Capture the cell that displays the provided text and extract its (x, y) central coordinate. 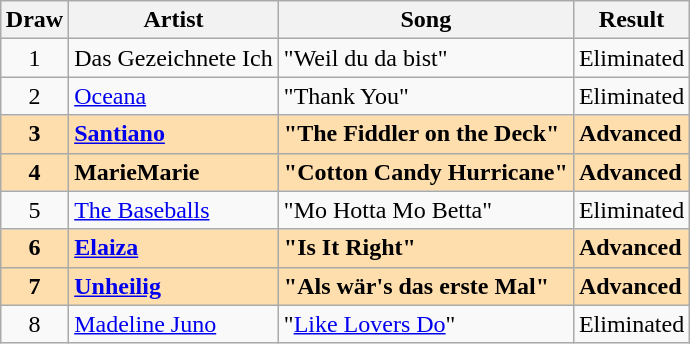
6 (34, 248)
5 (34, 210)
4 (34, 172)
Song (426, 20)
Oceana (174, 96)
1 (34, 58)
Elaiza (174, 248)
Draw (34, 20)
"Cotton Candy Hurricane" (426, 172)
2 (34, 96)
Madeline Juno (174, 324)
Result (631, 20)
The Baseballs (174, 210)
"Is It Right" (426, 248)
"The Fiddler on the Deck" (426, 134)
MarieMarie (174, 172)
Unheilig (174, 286)
3 (34, 134)
Artist (174, 20)
"Thank You" (426, 96)
Das Gezeichnete Ich (174, 58)
"Als wär's das erste Mal" (426, 286)
Santiano (174, 134)
"Mo Hotta Mo Betta" (426, 210)
8 (34, 324)
"Like Lovers Do" (426, 324)
"Weil du da bist" (426, 58)
7 (34, 286)
